Find where the given text appears and provide that cell's center as [x, y] coordinate. 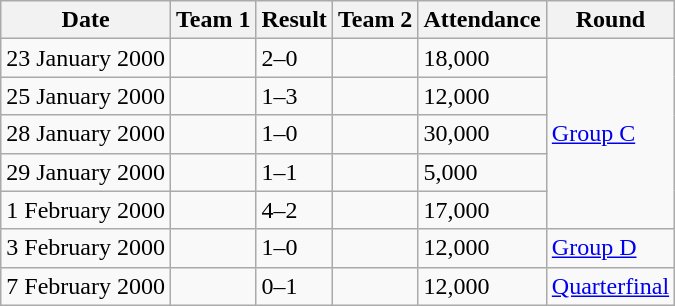
17,000 [482, 210]
Attendance [482, 20]
5,000 [482, 172]
2–0 [294, 58]
Group C [610, 134]
29 January 2000 [86, 172]
1–1 [294, 172]
7 February 2000 [86, 286]
1 February 2000 [86, 210]
25 January 2000 [86, 96]
Result [294, 20]
Date [86, 20]
4–2 [294, 210]
0–1 [294, 286]
1–3 [294, 96]
Team 1 [213, 20]
Group D [610, 248]
Quarterfinal [610, 286]
3 February 2000 [86, 248]
18,000 [482, 58]
28 January 2000 [86, 134]
Team 2 [375, 20]
Round [610, 20]
23 January 2000 [86, 58]
30,000 [482, 134]
